Detect which cell encompasses the target text, then output its [X, Y] center coordinate. 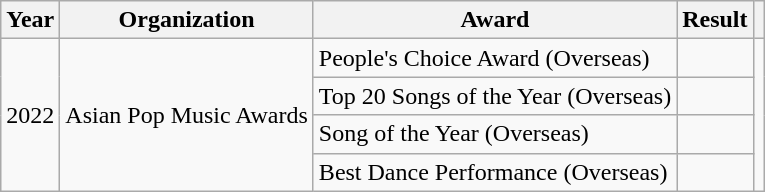
Year [30, 20]
Result [715, 20]
Award [494, 20]
Top 20 Songs of the Year (Overseas) [494, 96]
2022 [30, 115]
Asian Pop Music Awards [187, 115]
Organization [187, 20]
Song of the Year (Overseas) [494, 134]
Best Dance Performance (Overseas) [494, 172]
People's Choice Award (Overseas) [494, 58]
